Determine the (X, Y) coordinate at the center of the cell enclosing the given text.  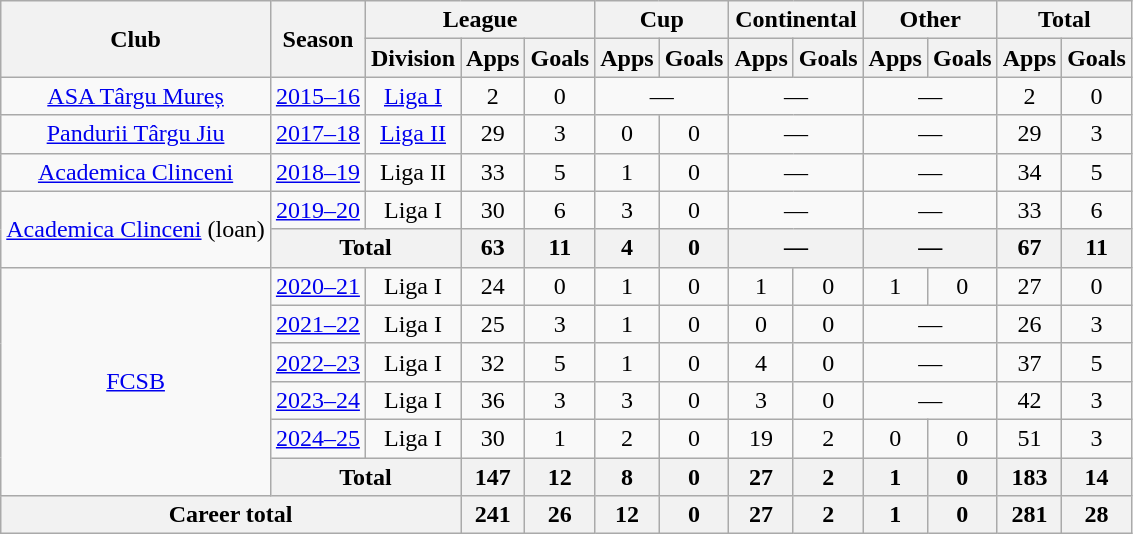
42 (1029, 400)
2024–25 (318, 438)
147 (493, 477)
2021–22 (318, 324)
FCSB (136, 381)
51 (1029, 438)
19 (761, 438)
36 (493, 400)
14 (1097, 477)
281 (1029, 515)
34 (1029, 172)
37 (1029, 362)
Other (930, 20)
Cup (662, 20)
Pandurii Târgu Jiu (136, 134)
2017–18 (318, 134)
8 (627, 477)
32 (493, 362)
2023–24 (318, 400)
67 (1029, 248)
183 (1029, 477)
241 (493, 515)
2020–21 (318, 286)
League (480, 20)
63 (493, 248)
25 (493, 324)
2018–19 (318, 172)
Academica Clinceni (136, 172)
2019–20 (318, 210)
Continental (796, 20)
Season (318, 39)
2015–16 (318, 96)
ASA Târgu Mureș (136, 96)
24 (493, 286)
Division (412, 58)
2022–23 (318, 362)
Academica Clinceni (loan) (136, 229)
28 (1097, 515)
Club (136, 39)
Career total (231, 515)
